Pinpoint the cell where the given text exists, returning its (x, y) midpoint coordinate. 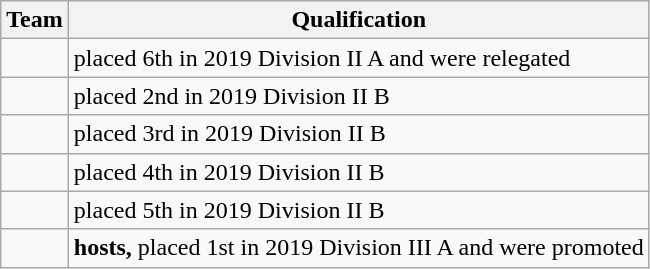
hosts, placed 1st in 2019 Division III A and were promoted (358, 248)
Team (35, 20)
Qualification (358, 20)
placed 6th in 2019 Division II A and were relegated (358, 58)
placed 3rd in 2019 Division II B (358, 134)
placed 2nd in 2019 Division II B (358, 96)
placed 4th in 2019 Division II B (358, 172)
placed 5th in 2019 Division II B (358, 210)
